Locate the cell with the specified text and output its [x, y] center coordinate. 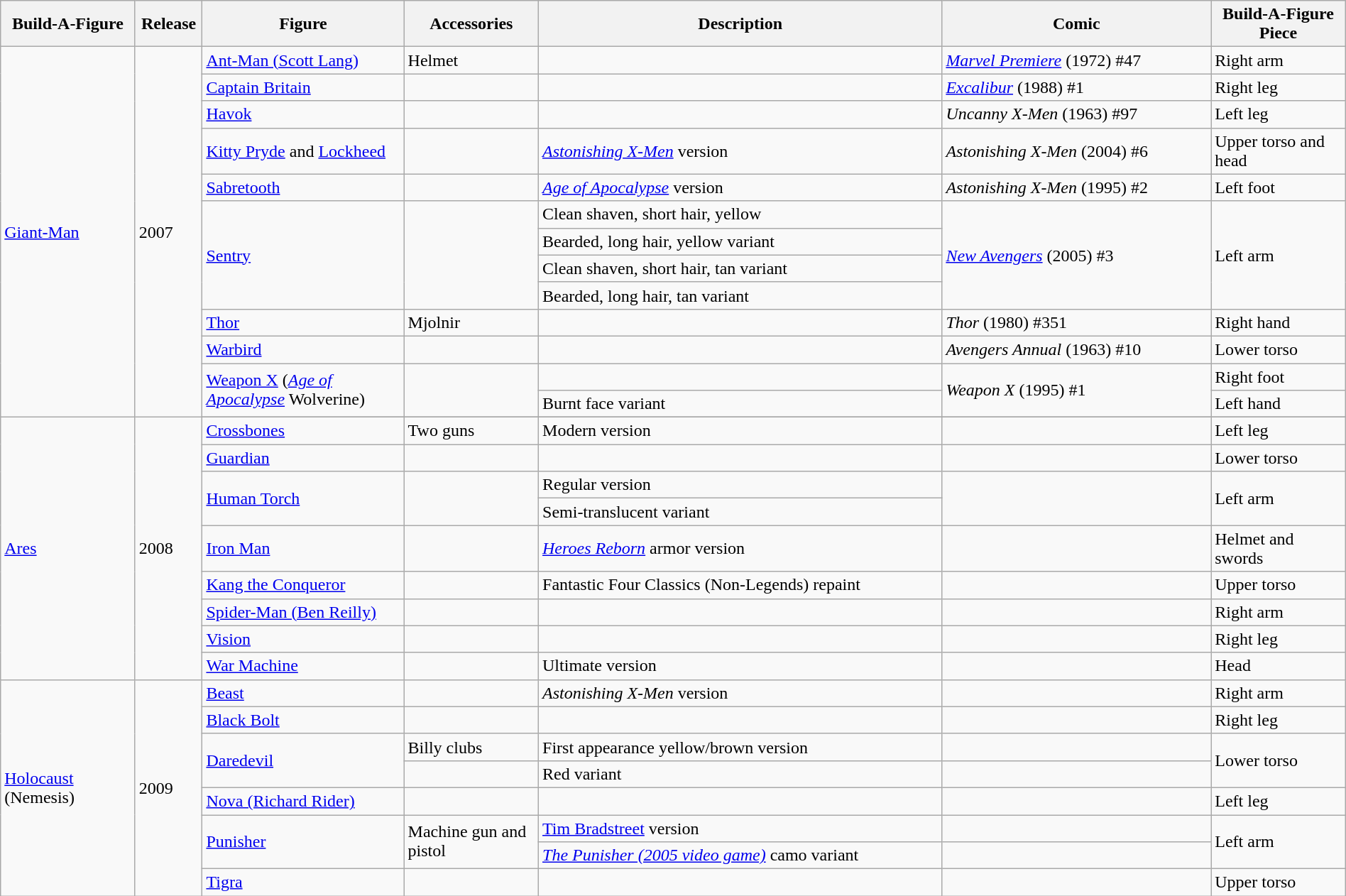
Guardian [303, 458]
Release [169, 24]
The Punisher (2005 video game) camo variant [740, 856]
Avengers Annual (1963) #10 [1076, 349]
Beast [303, 693]
War Machine [303, 666]
Black Bolt [303, 720]
Uncanny X-Men (1963) #97 [1076, 114]
Nova (Richard Rider) [303, 801]
Astonishing X-Men (1995) #2 [1076, 187]
Sabretooth [303, 187]
New Avengers (2005) #3 [1076, 255]
Comic [1076, 24]
Right foot [1279, 377]
Burnt face variant [740, 404]
Head [1279, 666]
Mjolnir [471, 322]
Regular version [740, 485]
Sentry [303, 255]
Tim Bradstreet version [740, 829]
Clean shaven, short hair, yellow [740, 214]
Helmet [471, 60]
Right hand [1279, 322]
Punisher [303, 842]
Excalibur (1988) #1 [1076, 87]
Vision [303, 639]
Helmet and swords [1279, 548]
Astonishing X-Men (2004) #6 [1076, 151]
Left hand [1279, 404]
Accessories [471, 24]
Human Torch [303, 498]
2009 [169, 787]
2007 [169, 232]
Captain Britain [303, 87]
Iron Man [303, 548]
Build-A-Figure Piece [1279, 24]
Marvel Premiere (1972) #47 [1076, 60]
Holocaust (Nemesis) [68, 787]
Crossbones [303, 431]
Bearded, long hair, tan variant [740, 295]
Ant-Man (Scott Lang) [303, 60]
Billy clubs [471, 747]
Semi-translucent variant [740, 512]
Tigra [303, 883]
Build-A-Figure [68, 24]
Machine gun and pistol [471, 842]
Bearded, long hair, yellow variant [740, 241]
Description [740, 24]
Upper torso and head [1279, 151]
First appearance yellow/brown version [740, 747]
2008 [169, 549]
Kang the Conqueror [303, 585]
Thor [303, 322]
Warbird [303, 349]
Weapon X (1995) #1 [1076, 390]
Age of Apocalypse version [740, 187]
Ares [68, 549]
Weapon X (Age of Apocalypse Wolverine) [303, 390]
Red variant [740, 774]
Daredevil [303, 760]
Thor (1980) #351 [1076, 322]
Heroes Reborn armor version [740, 548]
Figure [303, 24]
Fantastic Four Classics (Non-Legends) repaint [740, 585]
Modern version [740, 431]
Clean shaven, short hair, tan variant [740, 268]
Kitty Pryde and Lockheed [303, 151]
Ultimate version [740, 666]
Two guns [471, 431]
Giant-Man [68, 232]
Havok [303, 114]
Spider-Man (Ben Reilly) [303, 612]
Left foot [1279, 187]
